Output the [x, y] coordinate of the center of the cell containing the given text.  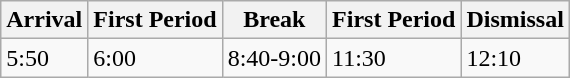
Break [274, 20]
6:00 [155, 58]
Arrival [44, 20]
12:10 [515, 58]
8:40-9:00 [274, 58]
11:30 [394, 58]
5:50 [44, 58]
Dismissal [515, 20]
